Return [X, Y] of the center of cell containing provided text 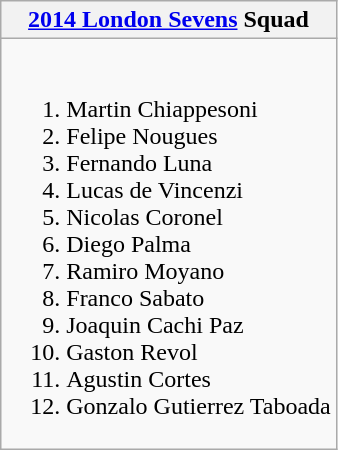
2014 London Sevens Squad [168, 20]
